Pinpoint the cell where the given text exists, returning its (x, y) midpoint coordinate. 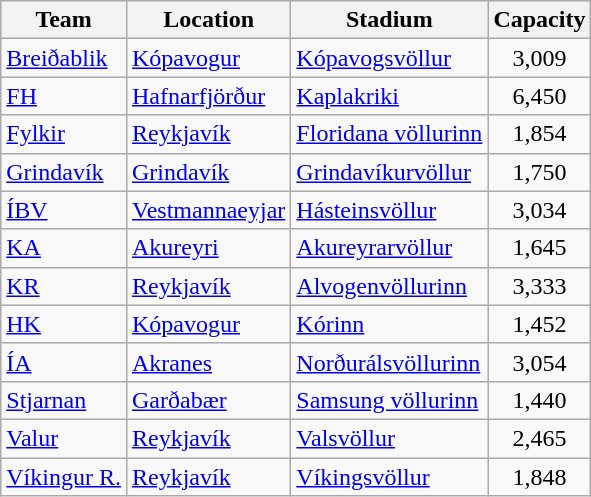
Alvogenvöllurinn (390, 286)
Breiðablik (64, 58)
Hafnarfjörður (208, 96)
Akureyri (208, 248)
3,333 (540, 286)
Stadium (390, 20)
3,034 (540, 210)
Floridana völlurinn (390, 134)
Garðabær (208, 400)
Team (64, 20)
1,848 (540, 477)
2,465 (540, 438)
1,750 (540, 172)
1,645 (540, 248)
Kópavogsvöllur (390, 58)
6,450 (540, 96)
1,854 (540, 134)
Stjarnan (64, 400)
Víkingsvöllur (390, 477)
1,452 (540, 324)
HK (64, 324)
KA (64, 248)
Capacity (540, 20)
Akranes (208, 362)
1,440 (540, 400)
Valsvöllur (390, 438)
3,009 (540, 58)
KR (64, 286)
3,054 (540, 362)
Location (208, 20)
Kórinn (390, 324)
ÍA (64, 362)
Samsung völlurinn (390, 400)
Kaplakriki (390, 96)
Fylkir (64, 134)
Grindavíkurvöllur (390, 172)
Víkingur R. (64, 477)
Norðurálsvöllurinn (390, 362)
Akureyrarvöllur (390, 248)
Hásteinsvöllur (390, 210)
Valur (64, 438)
FH (64, 96)
Vestmannaeyjar (208, 210)
ÍBV (64, 210)
